Determine the (X, Y) coordinate at the center of the cell enclosing the given text.  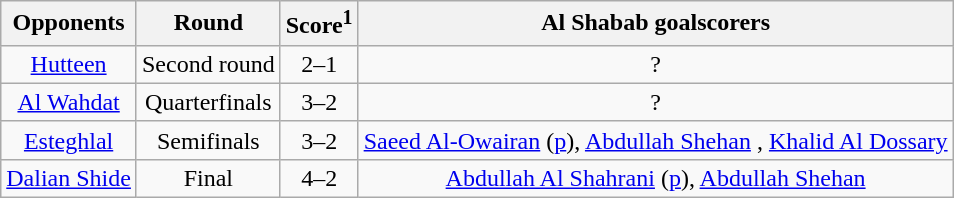
Semifinals (208, 140)
Score1 (319, 24)
2–1 (319, 64)
Saeed Al-Owairan (p), Abdullah Shehan , Khalid Al Dossary (656, 140)
Final (208, 178)
Esteghlal (69, 140)
Al Wahdat (69, 102)
4–2 (319, 178)
Hutteen (69, 64)
Second round (208, 64)
Quarterfinals (208, 102)
Al Shabab goalscorers (656, 24)
Opponents (69, 24)
Round (208, 24)
Dalian Shide (69, 178)
Abdullah Al Shahrani (p), Abdullah Shehan (656, 178)
